Output the [X, Y] coordinate of the center of the cell containing the given text.  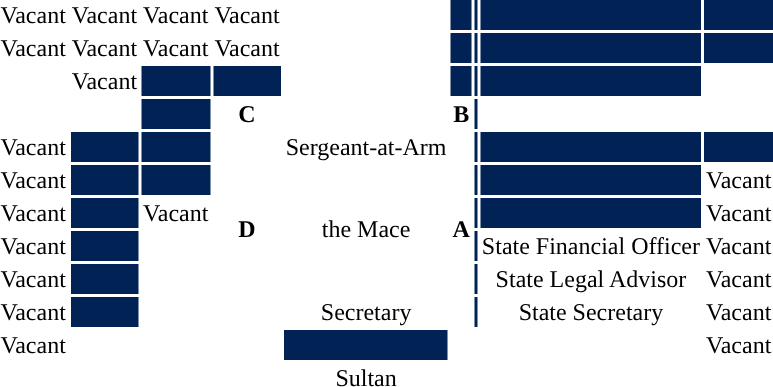
Secretary [366, 312]
Sergeant-at-Arm [366, 147]
State Financial Officer [590, 246]
the Mace [366, 230]
D [247, 230]
State Secretary [590, 312]
C [247, 114]
State Legal Advisor [590, 279]
A [461, 230]
B [461, 114]
